For the text-containing cell, return its midpoint in [x, y] coordinate format. 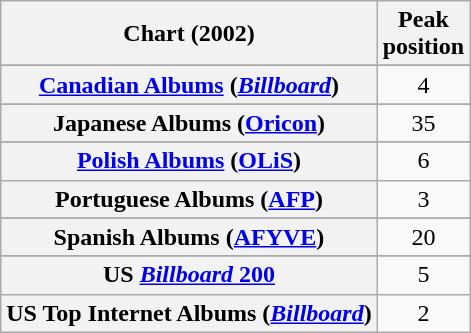
Peakposition [423, 34]
Spanish Albums (AFYVE) [189, 237]
Portuguese Albums (AFP) [189, 199]
Canadian Albums (Billboard) [189, 85]
4 [423, 85]
Polish Albums (OLiS) [189, 161]
3 [423, 199]
6 [423, 161]
Chart (2002) [189, 34]
20 [423, 237]
5 [423, 275]
Japanese Albums (Oricon) [189, 123]
US Billboard 200 [189, 275]
35 [423, 123]
US Top Internet Albums (Billboard) [189, 313]
2 [423, 313]
